Pinpoint the cell where the given text exists, returning its [x, y] midpoint coordinate. 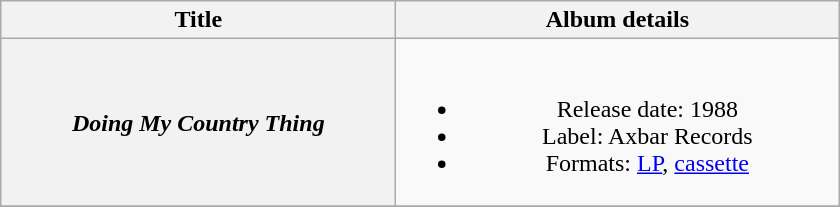
Album details [618, 20]
Doing My Country Thing [198, 122]
Release date: 1988Label: Axbar RecordsFormats: LP, cassette [618, 122]
Title [198, 20]
